From the cell containing the given text, extract its center point as [X, Y] coordinate. 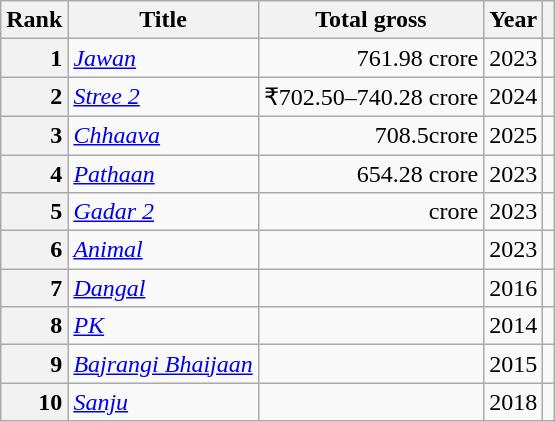
PK [163, 326]
2016 [514, 288]
Sanju [163, 402]
761.98 crore [370, 58]
2 [34, 97]
2018 [514, 402]
Bajrangi Bhaijaan [163, 364]
654.28 crore [370, 173]
Dangal [163, 288]
10 [34, 402]
2024 [514, 97]
2014 [514, 326]
Rank [34, 20]
2025 [514, 135]
708.5crore [370, 135]
7 [34, 288]
4 [34, 173]
Gadar 2 [163, 212]
3 [34, 135]
8 [34, 326]
6 [34, 250]
crore [370, 212]
2015 [514, 364]
Stree 2 [163, 97]
Jawan [163, 58]
Year [514, 20]
Animal [163, 250]
Chhaava [163, 135]
1 [34, 58]
₹702.50–740.28 crore [370, 97]
9 [34, 364]
Total gross [370, 20]
Title [163, 20]
Pathaan [163, 173]
5 [34, 212]
